Locate the cell with the specified text and output its [x, y] center coordinate. 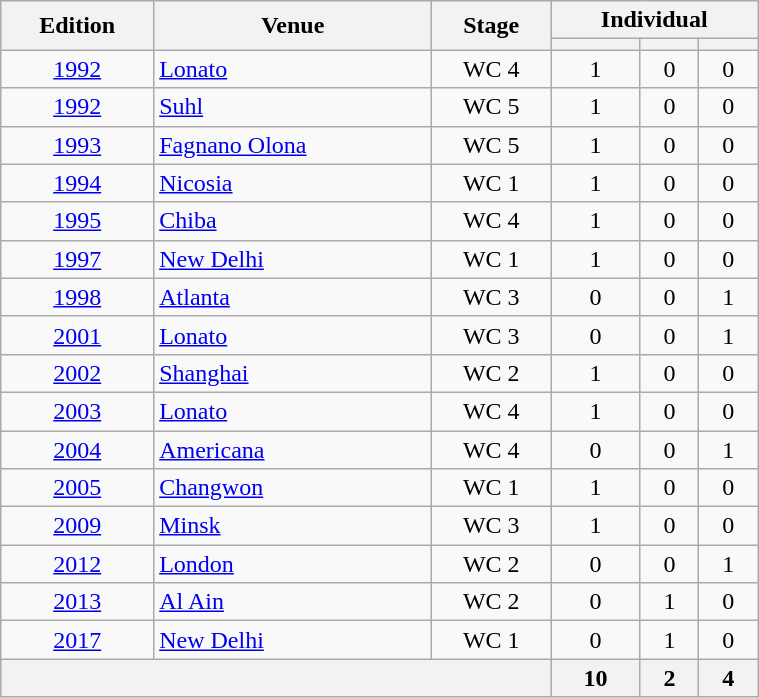
London [293, 564]
1998 [78, 297]
2003 [78, 411]
2013 [78, 602]
2002 [78, 373]
10 [596, 678]
Al Ain [293, 602]
2005 [78, 488]
2001 [78, 335]
2012 [78, 564]
Minsk [293, 526]
Suhl [293, 107]
2009 [78, 526]
1994 [78, 183]
4 [728, 678]
Atlanta [293, 297]
1997 [78, 259]
1993 [78, 145]
2004 [78, 449]
2 [670, 678]
Individual [654, 20]
Changwon [293, 488]
Chiba [293, 221]
Stage [492, 26]
Fagnano Olona [293, 145]
1995 [78, 221]
Edition [78, 26]
Americana [293, 449]
Nicosia [293, 183]
2017 [78, 640]
Venue [293, 26]
Shanghai [293, 373]
